For the text-containing cell, return its midpoint in (x, y) coordinate format. 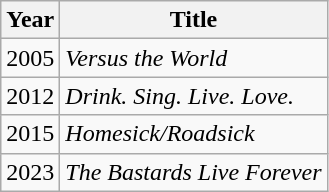
2023 (30, 172)
Title (194, 20)
Drink. Sing. Live. Love. (194, 96)
Homesick/Roadsick (194, 134)
Versus the World (194, 58)
2005 (30, 58)
2015 (30, 134)
2012 (30, 96)
The Bastards Live Forever (194, 172)
Year (30, 20)
